Find where the given text appears and provide that cell's center as [X, Y] coordinate. 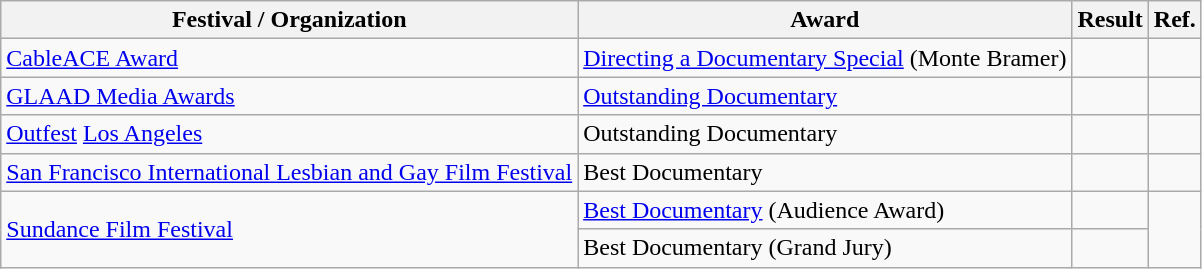
Best Documentary [825, 172]
Outfest Los Angeles [290, 134]
Award [825, 20]
CableACE Award [290, 58]
Directing a Documentary Special (Monte Bramer) [825, 58]
San Francisco International Lesbian and Gay Film Festival [290, 172]
Festival / Organization [290, 20]
Ref. [1174, 20]
GLAAD Media Awards [290, 96]
Best Documentary (Grand Jury) [825, 248]
Sundance Film Festival [290, 229]
Result [1110, 20]
Best Documentary (Audience Award) [825, 210]
